From the cell containing the given text, extract its center point as [X, Y] coordinate. 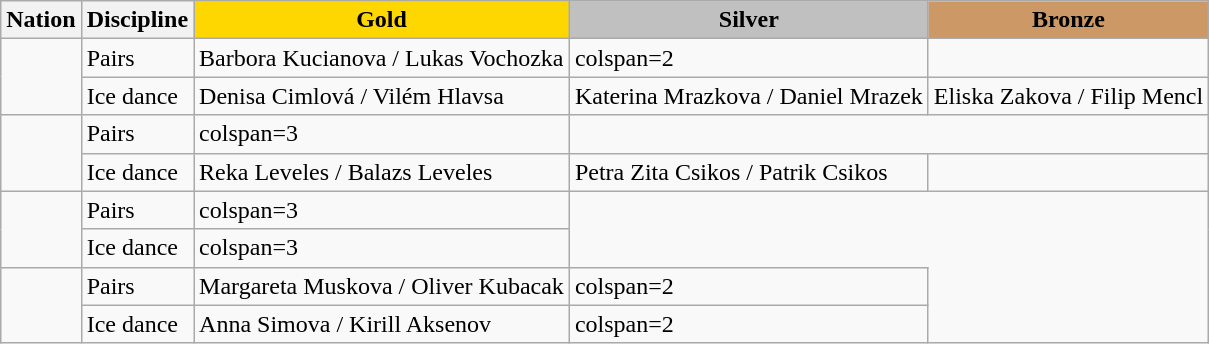
Denisa Cimlová / Vilém Hlavsa [382, 96]
Gold [382, 20]
Katerina Mrazkova / Daniel Mrazek [748, 96]
Reka Leveles / Balazs Leveles [382, 172]
Anna Simova / Kirill Aksenov [382, 324]
Petra Zita Csikos / Patrik Csikos [748, 172]
Discipline [137, 20]
Margareta Muskova / Oliver Kubacak [382, 286]
Nation [41, 20]
Eliska Zakova / Filip Mencl [1068, 96]
Silver [748, 20]
Bronze [1068, 20]
Barbora Kucianova / Lukas Vochozka [382, 58]
